Provide the (X, Y) coordinate of the cell's center where the given text is located.  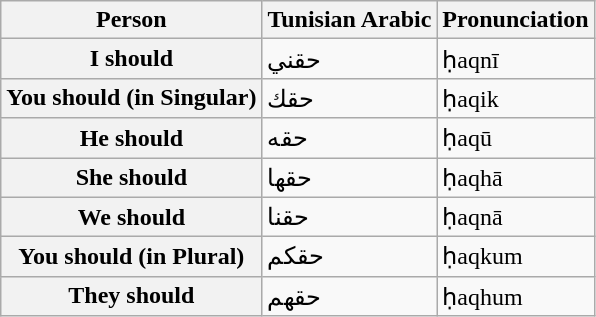
حقها (350, 178)
You should (in Plural) (132, 257)
حقنا (350, 217)
Tunisian Arabic (350, 20)
ḥaqhum (516, 296)
حقهم (350, 296)
حقني (350, 59)
حقك (350, 98)
حقه (350, 138)
ḥaqik (516, 98)
Person (132, 20)
ḥaqnā (516, 217)
ḥaqhā (516, 178)
We should (132, 217)
ḥaqkum (516, 257)
ḥaqū (516, 138)
You should (in Singular) (132, 98)
Pronunciation (516, 20)
حقكم (350, 257)
He should (132, 138)
I should (132, 59)
She should (132, 178)
They should (132, 296)
ḥaqnī (516, 59)
